Scan for the cell matching the given text and deliver its [x, y] coordinate at center. 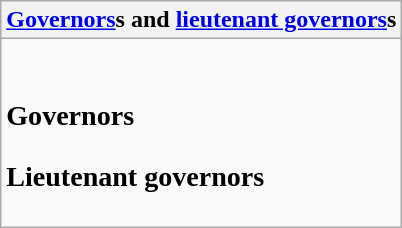
GovernorsLieutenant governors [202, 133]
Governorss and lieutenant governorss [202, 20]
